From the cell containing the given text, extract its center point as (x, y) coordinate. 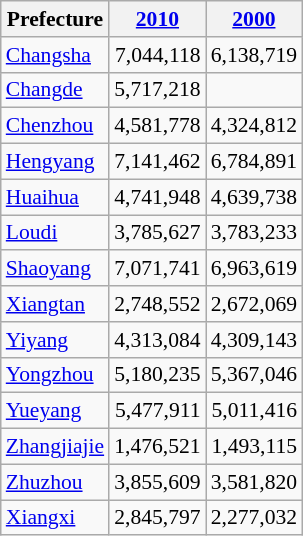
4,581,778 (157, 126)
4,639,738 (254, 197)
7,141,462 (157, 162)
3,855,609 (157, 482)
3,783,233 (254, 233)
7,044,118 (157, 55)
Yueyang (55, 411)
Hengyang (55, 162)
7,071,741 (157, 269)
Chenzhou (55, 126)
5,011,416 (254, 411)
5,477,911 (157, 411)
Changde (55, 90)
2000 (254, 19)
Loudi (55, 233)
Yiyang (55, 340)
6,138,719 (254, 55)
2,672,069 (254, 304)
Huaihua (55, 197)
1,493,115 (254, 447)
6,963,619 (254, 269)
4,324,812 (254, 126)
Zhuzhou (55, 482)
Xiangtan (55, 304)
Shaoyang (55, 269)
2,845,797 (157, 518)
5,180,235 (157, 375)
2010 (157, 19)
5,367,046 (254, 375)
Zhangjiajie (55, 447)
3,581,820 (254, 482)
Yongzhou (55, 375)
Prefecture (55, 19)
6,784,891 (254, 162)
4,741,948 (157, 197)
2,277,032 (254, 518)
1,476,521 (157, 447)
Xiangxi (55, 518)
2,748,552 (157, 304)
4,313,084 (157, 340)
3,785,627 (157, 233)
5,717,218 (157, 90)
4,309,143 (254, 340)
Changsha (55, 55)
